Output the [x, y] coordinate of the center of the cell containing the given text.  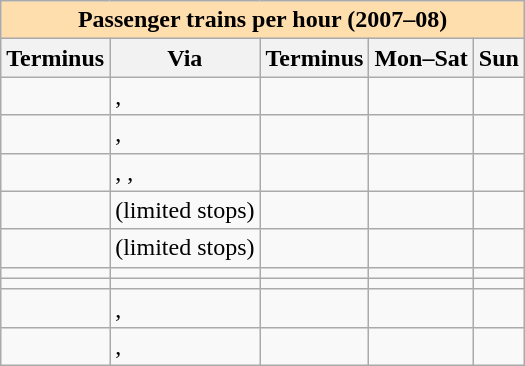
Sun [498, 58]
, , [185, 172]
Via [185, 58]
Passenger trains per hour (2007–08) [263, 20]
Mon–Sat [421, 58]
